Find where the given text appears and provide that cell's center as [X, Y] coordinate. 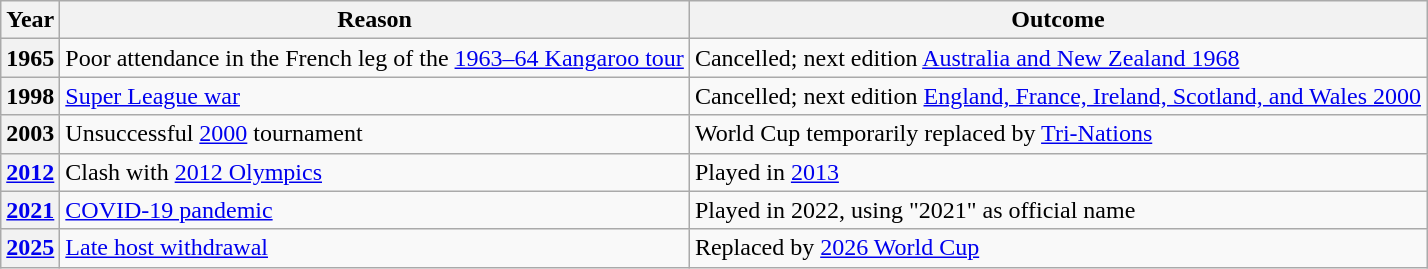
Unsuccessful 2000 tournament [375, 134]
Late host withdrawal [375, 248]
2025 [30, 248]
World Cup temporarily replaced by Tri-Nations [1058, 134]
Reason [375, 20]
2012 [30, 172]
1965 [30, 58]
1998 [30, 96]
Super League war [375, 96]
2021 [30, 210]
Year [30, 20]
Played in 2022, using "2021" as official name [1058, 210]
COVID-19 pandemic [375, 210]
2003 [30, 134]
Cancelled; next edition Australia and New Zealand 1968 [1058, 58]
Outcome [1058, 20]
Poor attendance in the French leg of the 1963–64 Kangaroo tour [375, 58]
Cancelled; next edition England, France, Ireland, Scotland, and Wales 2000 [1058, 96]
Replaced by 2026 World Cup [1058, 248]
Clash with 2012 Olympics [375, 172]
Played in 2013 [1058, 172]
